Identify which cell holds the provided text, then report its (x, y) central coordinate. 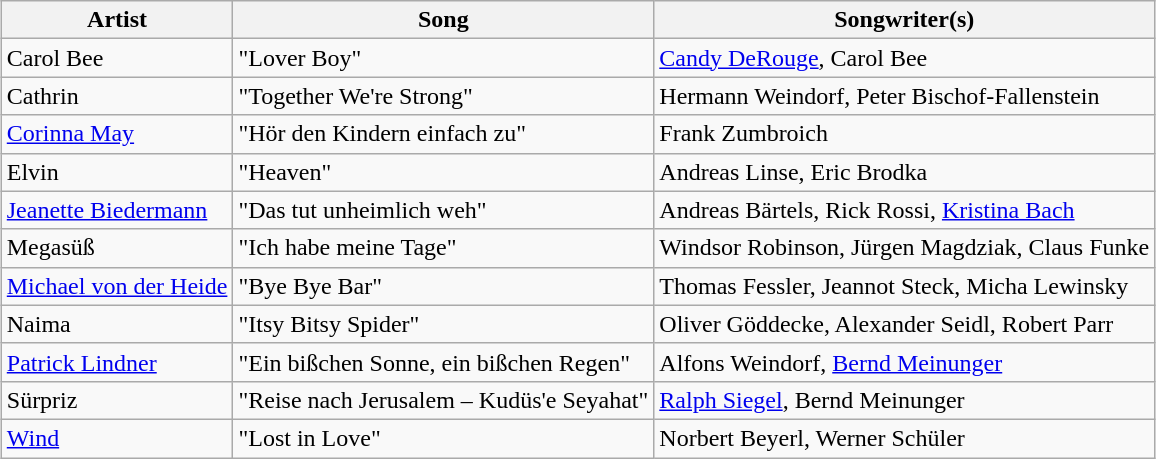
Frank Zumbroich (904, 134)
Naima (117, 324)
"Lover Boy" (444, 58)
Cathrin (117, 96)
"Heaven" (444, 172)
Oliver Göddecke, Alexander Seidl, Robert Parr (904, 324)
Ralph Siegel, Bernd Meinunger (904, 400)
"Lost in Love" (444, 438)
"Hör den Kindern einfach zu" (444, 134)
Hermann Weindorf, Peter Bischof-Fallenstein (904, 96)
Wind (117, 438)
"Itsy Bitsy Spider" (444, 324)
Andreas Bärtels, Rick Rossi, Kristina Bach (904, 210)
Patrick Lindner (117, 362)
Thomas Fessler, Jeannot Steck, Micha Lewinsky (904, 286)
Jeanette Biedermann (117, 210)
Michael von der Heide (117, 286)
"Bye Bye Bar" (444, 286)
Windsor Robinson, Jürgen Magdziak, Claus Funke (904, 248)
Megasüß (117, 248)
Corinna May (117, 134)
Carol Bee (117, 58)
Alfons Weindorf, Bernd Meinunger (904, 362)
Norbert Beyerl, Werner Schüler (904, 438)
Sürpriz (117, 400)
"Das tut unheimlich weh" (444, 210)
Andreas Linse, Eric Brodka (904, 172)
Song (444, 20)
Artist (117, 20)
"Ich habe meine Tage" (444, 248)
Songwriter(s) (904, 20)
Elvin (117, 172)
"Ein bißchen Sonne, ein bißchen Regen" (444, 362)
Candy DeRouge, Carol Bee (904, 58)
"Together We're Strong" (444, 96)
"Reise nach Jerusalem – Kudüs'e Seyahat" (444, 400)
